Identify which cell holds the provided text, then report its (x, y) central coordinate. 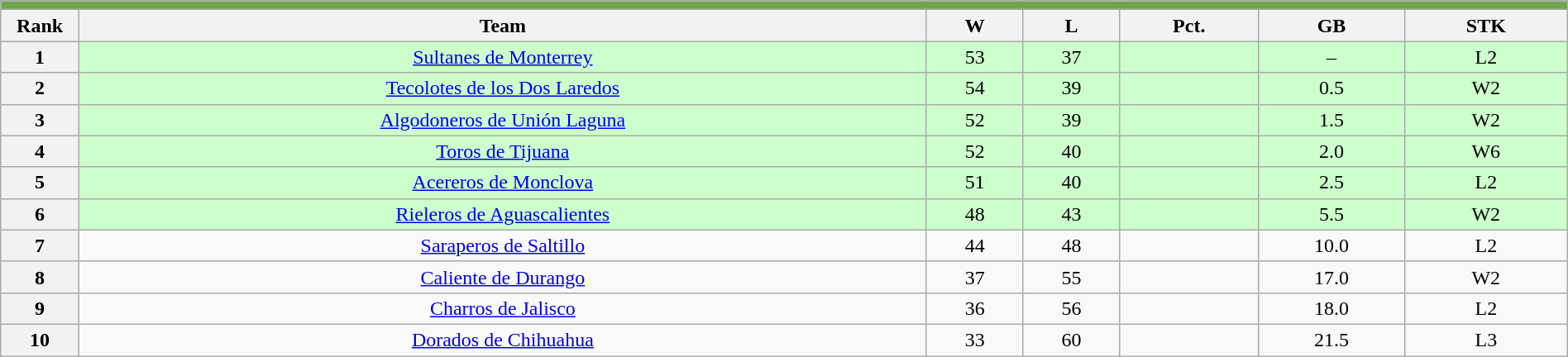
Charros de Jalisco (503, 308)
33 (974, 340)
8 (40, 277)
L (1072, 26)
5.5 (1331, 214)
Rank (40, 26)
Dorados de Chihuahua (503, 340)
STK (1485, 26)
21.5 (1331, 340)
2.5 (1331, 183)
10.0 (1331, 245)
44 (974, 245)
L3 (1485, 340)
51 (974, 183)
55 (1072, 277)
17.0 (1331, 277)
Toros de Tijuana (503, 151)
1 (40, 57)
10 (40, 340)
18.0 (1331, 308)
2 (40, 88)
W (974, 26)
5 (40, 183)
3 (40, 120)
56 (1072, 308)
Team (503, 26)
2.0 (1331, 151)
Pct. (1189, 26)
53 (974, 57)
36 (974, 308)
Algodoneros de Unión Laguna (503, 120)
Saraperos de Saltillo (503, 245)
43 (1072, 214)
– (1331, 57)
GB (1331, 26)
Rieleros de Aguascalientes (503, 214)
Sultanes de Monterrey (503, 57)
Tecolotes de los Dos Laredos (503, 88)
54 (974, 88)
4 (40, 151)
6 (40, 214)
Acereros de Monclova (503, 183)
60 (1072, 340)
W6 (1485, 151)
Caliente de Durango (503, 277)
1.5 (1331, 120)
9 (40, 308)
0.5 (1331, 88)
7 (40, 245)
